Determine the [x, y] coordinate at the center of the cell enclosing the given text.  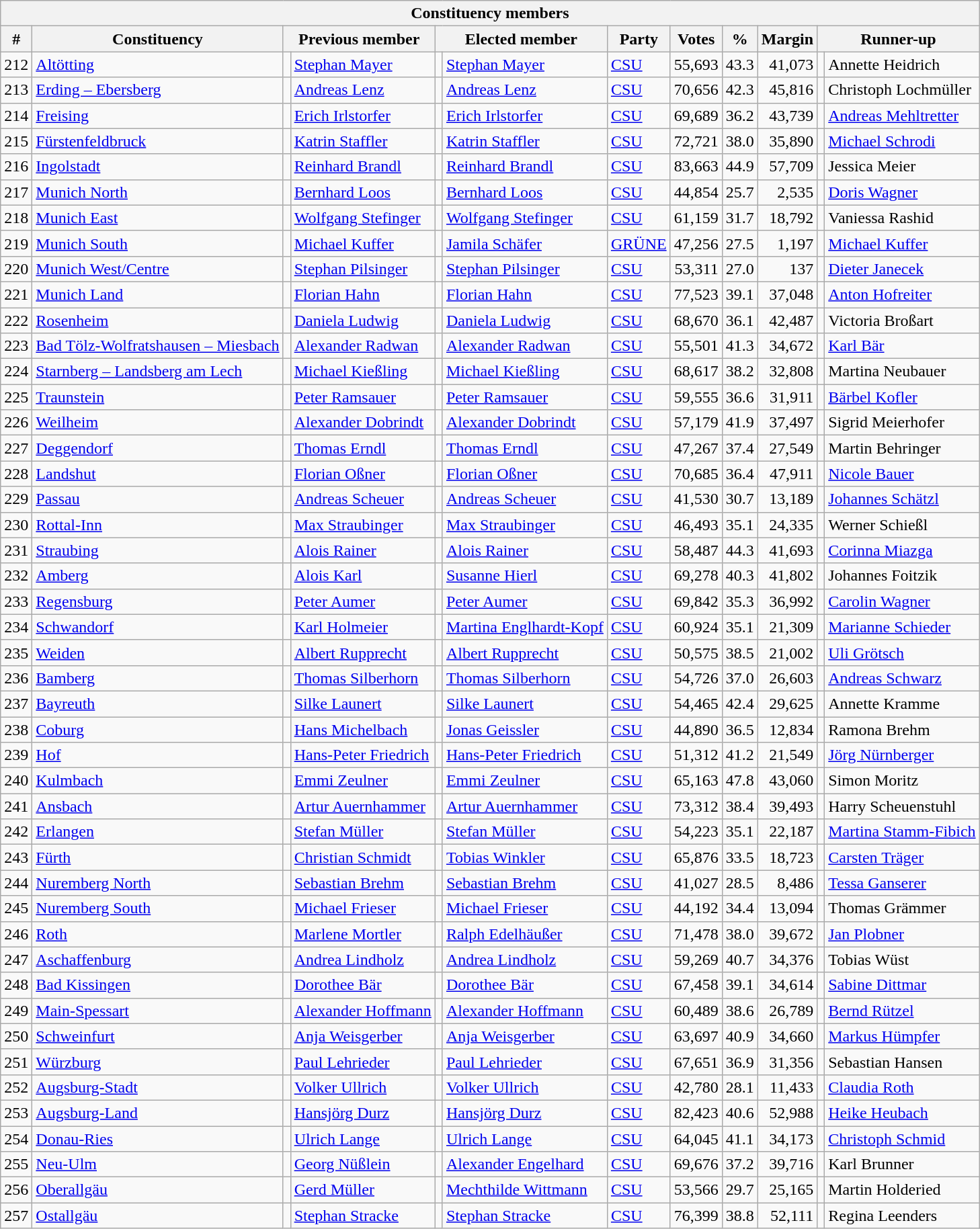
Nuremberg South [157, 908]
Hof [157, 755]
Landshut [157, 474]
256 [16, 1190]
250 [16, 1036]
240 [16, 781]
Regina Leenders [902, 1216]
# [16, 39]
22,187 [787, 832]
70,685 [696, 474]
Harry Scheuenstuhl [902, 806]
57,709 [787, 167]
27,549 [787, 448]
Jonas Geissler [524, 729]
41,027 [696, 883]
Roth [157, 934]
29.7 [739, 1190]
Georg Nüßlein [363, 1164]
Munich Land [157, 294]
72,721 [696, 141]
226 [16, 423]
18,792 [787, 218]
Amberg [157, 576]
65,163 [696, 781]
26,603 [787, 678]
28.1 [739, 1087]
Nuremberg North [157, 883]
41,693 [787, 550]
231 [16, 550]
Johannes Schätzl [902, 499]
37,497 [787, 423]
44,890 [696, 729]
233 [16, 601]
Passau [157, 499]
Heike Heubach [902, 1113]
64,045 [696, 1139]
Carsten Träger [902, 857]
246 [16, 934]
Carolin Wagner [902, 601]
Aschaffenburg [157, 960]
Christian Schmidt [363, 857]
Dieter Janecek [902, 269]
Tessa Ganserer [902, 883]
27.0 [739, 269]
68,670 [696, 321]
68,617 [696, 372]
Jörg Nürnberger [902, 755]
Erlangen [157, 832]
227 [16, 448]
47,256 [696, 243]
Martina Stamm-Fibich [902, 832]
Rottal-Inn [157, 525]
21,309 [787, 627]
230 [16, 525]
52,111 [787, 1216]
Ralph Edelhäußer [524, 934]
Johannes Foitzik [902, 576]
Bärbel Kofler [902, 397]
32,808 [787, 372]
42.4 [739, 704]
Susanne Hierl [524, 576]
243 [16, 857]
25.7 [739, 192]
36.5 [739, 729]
42.3 [739, 90]
Munich South [157, 243]
235 [16, 652]
Coburg [157, 729]
43,060 [787, 781]
255 [16, 1164]
Schweinfurt [157, 1036]
234 [16, 627]
Bamberg [157, 678]
39,672 [787, 934]
2,535 [787, 192]
216 [16, 167]
40.7 [739, 960]
Votes [696, 39]
69,278 [696, 576]
40.3 [739, 576]
229 [16, 499]
12,834 [787, 729]
248 [16, 985]
21,002 [787, 652]
43.3 [739, 65]
Neu-Ulm [157, 1164]
Munich North [157, 192]
13,189 [787, 499]
Ansbach [157, 806]
44.3 [739, 550]
Alois Karl [363, 576]
Weiden [157, 652]
43,739 [787, 116]
73,312 [696, 806]
Annette Heidrich [902, 65]
232 [16, 576]
40.9 [739, 1036]
41,802 [787, 576]
27.5 [739, 243]
212 [16, 65]
252 [16, 1087]
214 [16, 116]
37,048 [787, 294]
67,651 [696, 1062]
Deggendorf [157, 448]
25,165 [787, 1190]
60,924 [696, 627]
8,486 [787, 883]
1,197 [787, 243]
51,312 [696, 755]
220 [16, 269]
244 [16, 883]
222 [16, 321]
18,723 [787, 857]
Weilheim [157, 423]
224 [16, 372]
58,487 [696, 550]
228 [16, 474]
44.9 [739, 167]
36.4 [739, 474]
Jan Plobner [902, 934]
Martina Englhardt-Kopf [524, 627]
34,660 [787, 1036]
Martina Neubauer [902, 372]
Annette Kramme [902, 704]
34,672 [787, 346]
Martin Holderied [902, 1190]
Erding – Ebersberg [157, 90]
Vaniessa Rashid [902, 218]
35,890 [787, 141]
34,173 [787, 1139]
213 [16, 90]
38.2 [739, 372]
13,094 [787, 908]
Würzburg [157, 1062]
69,689 [696, 116]
59,555 [696, 397]
41,073 [787, 65]
Bayreuth [157, 704]
Hans Michelbach [363, 729]
38.6 [739, 1011]
47,267 [696, 448]
Andreas Mehltretter [902, 116]
Werner Schießl [902, 525]
36.2 [739, 116]
249 [16, 1011]
44,854 [696, 192]
47,911 [787, 474]
Simon Moritz [902, 781]
34,376 [787, 960]
53,566 [696, 1190]
Marlene Mortler [363, 934]
Jamila Schäfer [524, 243]
67,458 [696, 985]
71,478 [696, 934]
61,159 [696, 218]
239 [16, 755]
247 [16, 960]
54,726 [696, 678]
Munich West/Centre [157, 269]
Marianne Schieder [902, 627]
257 [16, 1216]
37.4 [739, 448]
Regensburg [157, 601]
54,223 [696, 832]
28.5 [739, 883]
Munich East [157, 218]
70,656 [696, 90]
Nicole Bauer [902, 474]
41.2 [739, 755]
Alexander Engelhard [524, 1164]
Starnberg – Landsberg am Lech [157, 372]
Tobias Winkler [524, 857]
238 [16, 729]
Bernd Rützel [902, 1011]
24,335 [787, 525]
77,523 [696, 294]
236 [16, 678]
44,192 [696, 908]
Gerd Müller [363, 1190]
Schwandorf [157, 627]
Runner-up [898, 39]
Karl Holmeier [363, 627]
36.9 [739, 1062]
30.7 [739, 499]
Traunstein [157, 397]
33.5 [739, 857]
Sabine Dittmar [902, 985]
Constituency [157, 39]
Sigrid Meierhofer [902, 423]
36,992 [787, 601]
Freising [157, 116]
225 [16, 397]
21,549 [787, 755]
253 [16, 1113]
40.6 [739, 1113]
65,876 [696, 857]
36.6 [739, 397]
Christoph Schmid [902, 1139]
59,269 [696, 960]
41.9 [739, 423]
Margin [787, 39]
29,625 [787, 704]
Sebastian Hansen [902, 1062]
60,489 [696, 1011]
Fürstenfeldbruck [157, 141]
Tobias Wüst [902, 960]
215 [16, 141]
41,530 [696, 499]
Uli Grötsch [902, 652]
11,433 [787, 1087]
Party [639, 39]
Karl Bär [902, 346]
54,465 [696, 704]
221 [16, 294]
41.1 [739, 1139]
39,716 [787, 1164]
Ingolstadt [157, 167]
Constituency members [490, 13]
34.4 [739, 908]
34,614 [787, 985]
55,693 [696, 65]
47.8 [739, 781]
69,676 [696, 1164]
245 [16, 908]
Anton Hofreiter [902, 294]
Previous member [359, 39]
Claudia Roth [902, 1087]
Ramona Brehm [902, 729]
Christoph Lochmüller [902, 90]
Jessica Meier [902, 167]
Markus Hümpfer [902, 1036]
217 [16, 192]
% [739, 39]
237 [16, 704]
37.2 [739, 1164]
218 [16, 218]
219 [16, 243]
31.7 [739, 218]
76,399 [696, 1216]
Karl Brunner [902, 1164]
57,179 [696, 423]
Elected member [521, 39]
Mechthilde Wittmann [524, 1190]
42,487 [787, 321]
50,575 [696, 652]
Augsburg-Stadt [157, 1087]
35.3 [739, 601]
36.1 [739, 321]
Augsburg-Land [157, 1113]
137 [787, 269]
241 [16, 806]
Ostallgäu [157, 1216]
69,842 [696, 601]
Andreas Schwarz [902, 678]
Doris Wagner [902, 192]
Main-Spessart [157, 1011]
55,501 [696, 346]
38.5 [739, 652]
Victoria Broßart [902, 321]
53,311 [696, 269]
Bad Kissingen [157, 985]
42,780 [696, 1087]
37.0 [739, 678]
Thomas Grämmer [902, 908]
83,663 [696, 167]
45,816 [787, 90]
Rosenheim [157, 321]
41.3 [739, 346]
26,789 [787, 1011]
Kulmbach [157, 781]
Michael Schrodi [902, 141]
38.4 [739, 806]
Altötting [157, 65]
223 [16, 346]
82,423 [696, 1113]
63,697 [696, 1036]
251 [16, 1062]
31,356 [787, 1062]
52,988 [787, 1113]
Martin Behringer [902, 448]
GRÜNE [639, 243]
Oberallgäu [157, 1190]
Fürth [157, 857]
Bad Tölz-Wolfratshausen – Miesbach [157, 346]
31,911 [787, 397]
Corinna Miazga [902, 550]
39,493 [787, 806]
254 [16, 1139]
242 [16, 832]
Straubing [157, 550]
Donau-Ries [157, 1139]
38.8 [739, 1216]
46,493 [696, 525]
